Provide the [X, Y] coordinate of the cell's center where the given text is located.  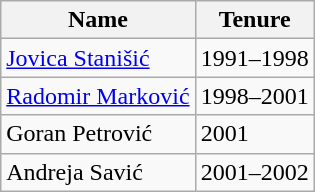
Goran Petrović [98, 134]
2001–2002 [254, 172]
Tenure [254, 20]
2001 [254, 134]
Jovica Stanišić [98, 58]
1998–2001 [254, 96]
Andreja Savić [98, 172]
Radomir Marković [98, 96]
Name [98, 20]
1991–1998 [254, 58]
